Output the [x, y] coordinate of the center of the cell containing the given text.  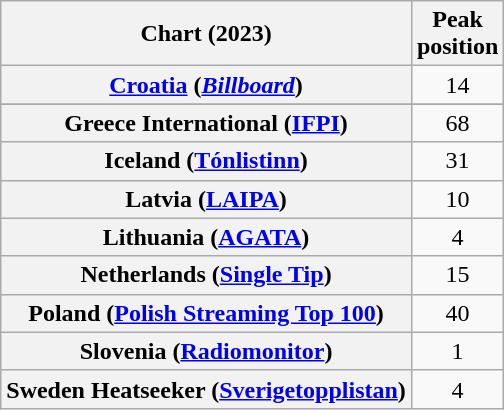
Poland (Polish Streaming Top 100) [206, 313]
Sweden Heatseeker (Sverigetopplistan) [206, 389]
40 [457, 313]
1 [457, 351]
14 [457, 85]
68 [457, 123]
Lithuania (AGATA) [206, 237]
Iceland (Tónlistinn) [206, 161]
Latvia (LAIPA) [206, 199]
Chart (2023) [206, 34]
Slovenia (Radiomonitor) [206, 351]
31 [457, 161]
Croatia (Billboard) [206, 85]
Netherlands (Single Tip) [206, 275]
15 [457, 275]
Peakposition [457, 34]
Greece International (IFPI) [206, 123]
10 [457, 199]
